Scan for the cell matching the given text and deliver its [X, Y] coordinate at center. 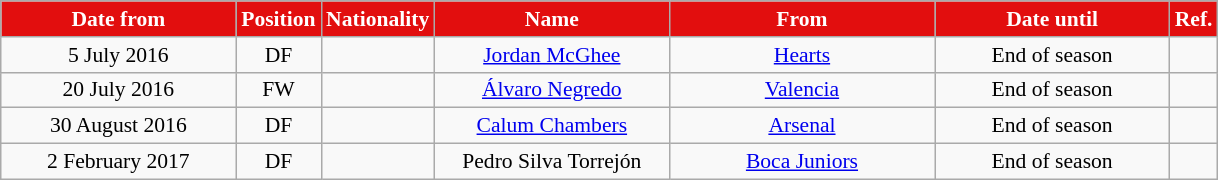
2 February 2017 [118, 162]
20 July 2016 [118, 90]
5 July 2016 [118, 55]
Ref. [1194, 19]
Jordan McGhee [552, 55]
Nationality [378, 19]
Position [278, 19]
FW [278, 90]
Pedro Silva Torrejón [552, 162]
Name [552, 19]
Date from [118, 19]
Calum Chambers [552, 126]
From [802, 19]
Álvaro Negredo [552, 90]
Valencia [802, 90]
Arsenal [802, 126]
Hearts [802, 55]
Date until [1052, 19]
30 August 2016 [118, 126]
Boca Juniors [802, 162]
